For the text-containing cell, return its midpoint in [X, Y] coordinate format. 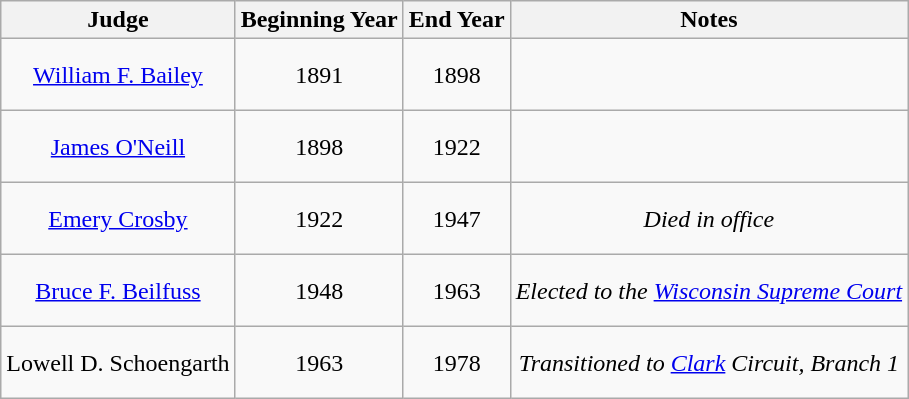
Died in office [708, 219]
Judge [118, 20]
Bruce F. Beilfuss [118, 291]
James O'Neill [118, 147]
Elected to the Wisconsin Supreme Court [708, 291]
1948 [319, 291]
End Year [456, 20]
Transitioned to Clark Circuit, Branch 1 [708, 363]
1891 [319, 75]
1978 [456, 363]
Beginning Year [319, 20]
1947 [456, 219]
Lowell D. Schoengarth [118, 363]
William F. Bailey [118, 75]
Notes [708, 20]
Emery Crosby [118, 219]
